Find where the given text appears and provide that cell's center as [x, y] coordinate. 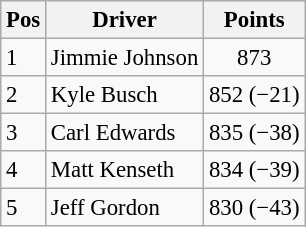
Driver [125, 20]
3 [24, 133]
4 [24, 170]
835 (−38) [254, 133]
2 [24, 95]
873 [254, 58]
Points [254, 20]
Jimmie Johnson [125, 58]
1 [24, 58]
830 (−43) [254, 208]
Matt Kenseth [125, 170]
5 [24, 208]
Pos [24, 20]
852 (−21) [254, 95]
Jeff Gordon [125, 208]
834 (−39) [254, 170]
Kyle Busch [125, 95]
Carl Edwards [125, 133]
